Identify which cell holds the provided text, then report its [x, y] central coordinate. 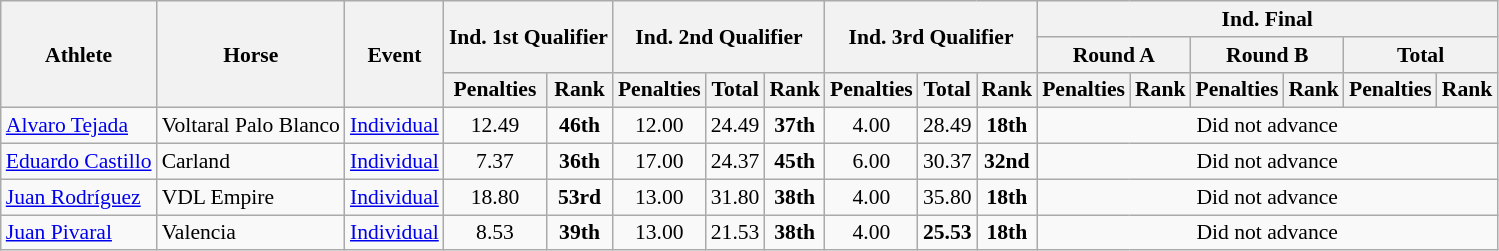
Ind. 3rd Qualifier [931, 36]
37th [794, 126]
36th [580, 162]
28.49 [948, 126]
7.37 [495, 162]
24.49 [736, 126]
Event [394, 54]
45th [794, 162]
Voltaral Palo Blanco [251, 126]
32nd [1008, 162]
Ind. 1st Qualifier [528, 36]
Horse [251, 54]
Round A [1114, 55]
12.00 [660, 126]
Athlete [79, 54]
25.53 [948, 233]
21.53 [736, 233]
8.53 [495, 233]
17.00 [660, 162]
39th [580, 233]
35.80 [948, 197]
46th [580, 126]
Ind. Final [1267, 19]
18.80 [495, 197]
Eduardo Castillo [79, 162]
31.80 [736, 197]
Juan Pivaral [79, 233]
Carland [251, 162]
24.37 [736, 162]
Ind. 2nd Qualifier [719, 36]
6.00 [872, 162]
53rd [580, 197]
Juan Rodríguez [79, 197]
VDL Empire [251, 197]
Valencia [251, 233]
12.49 [495, 126]
Alvaro Tejada [79, 126]
Round B [1266, 55]
30.37 [948, 162]
